Identify which cell holds the provided text, then report its [x, y] central coordinate. 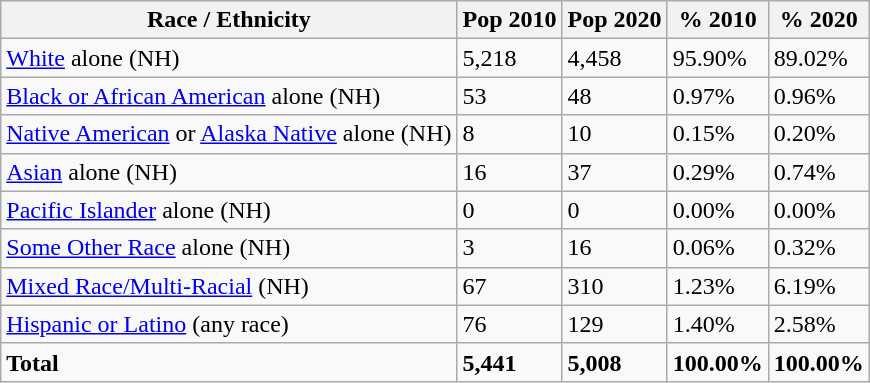
1.40% [718, 324]
Pop 2010 [510, 20]
Hispanic or Latino (any race) [229, 324]
5,008 [614, 362]
76 [510, 324]
Mixed Race/Multi-Racial (NH) [229, 286]
0.29% [718, 172]
0.96% [818, 96]
0.32% [818, 248]
48 [614, 96]
10 [614, 134]
0.20% [818, 134]
% 2010 [718, 20]
White alone (NH) [229, 58]
5,441 [510, 362]
5,218 [510, 58]
53 [510, 96]
Asian alone (NH) [229, 172]
Race / Ethnicity [229, 20]
Black or African American alone (NH) [229, 96]
6.19% [818, 286]
95.90% [718, 58]
3 [510, 248]
Total [229, 362]
Pacific Islander alone (NH) [229, 210]
0.15% [718, 134]
Native American or Alaska Native alone (NH) [229, 134]
% 2020 [818, 20]
67 [510, 286]
Some Other Race alone (NH) [229, 248]
0.06% [718, 248]
4,458 [614, 58]
129 [614, 324]
37 [614, 172]
89.02% [818, 58]
0.97% [718, 96]
0.74% [818, 172]
310 [614, 286]
Pop 2020 [614, 20]
1.23% [718, 286]
8 [510, 134]
2.58% [818, 324]
